Return [X, Y] of the center of cell containing provided text 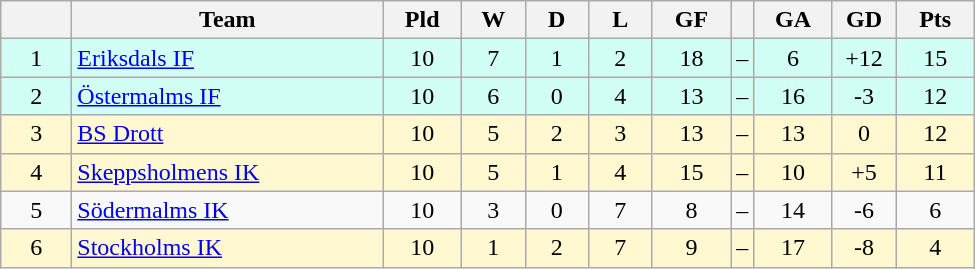
9 [692, 248]
L [621, 20]
17 [794, 248]
Pld [422, 20]
-3 [864, 96]
GA [794, 20]
Östermalms IF [228, 96]
Team [228, 20]
Stockholms IK [228, 248]
+12 [864, 58]
8 [692, 210]
GF [692, 20]
GD [864, 20]
D [557, 20]
18 [692, 58]
W [493, 20]
Eriksdals IF [228, 58]
14 [794, 210]
Skeppsholmens IK [228, 172]
Södermalms IK [228, 210]
+5 [864, 172]
BS Drott [228, 134]
-8 [864, 248]
Pts [936, 20]
11 [936, 172]
16 [794, 96]
-6 [864, 210]
